Search for the cell housing the specified text and yield its (x, y) center coordinate. 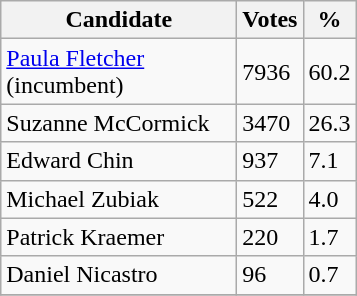
96 (270, 275)
60.2 (330, 72)
26.3 (330, 123)
Michael Zubiak (119, 199)
Daniel Nicastro (119, 275)
7.1 (330, 161)
Votes (270, 20)
937 (270, 161)
0.7 (330, 275)
Paula Fletcher (incumbent) (119, 72)
7936 (270, 72)
% (330, 20)
220 (270, 237)
Edward Chin (119, 161)
3470 (270, 123)
1.7 (330, 237)
Suzanne McCormick (119, 123)
Patrick Kraemer (119, 237)
4.0 (330, 199)
522 (270, 199)
Candidate (119, 20)
